Provide the [x, y] coordinate of the cell's center where the given text is located.  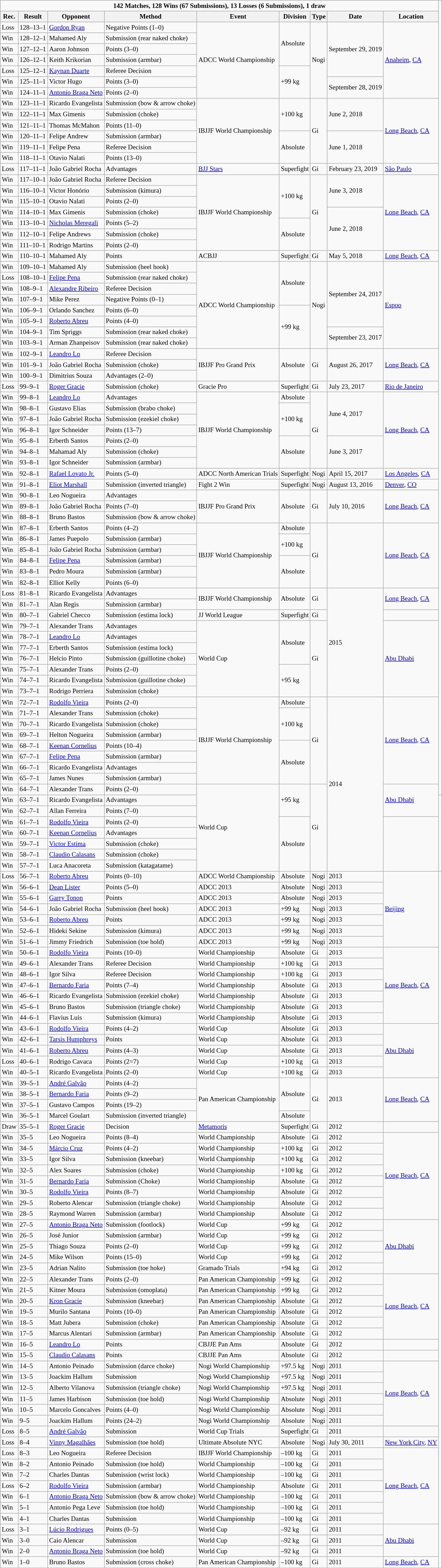
103–9–1 [33, 343]
Method [151, 17]
80–7–1 [33, 615]
5–1 [33, 1508]
97–8–1 [33, 419]
Opponent [76, 17]
ADCC North American Trials [238, 474]
+94 kg [295, 1268]
Felipe Andrews [76, 234]
9–5 [33, 1421]
117–10–1 [33, 180]
65–7–1 [33, 778]
Roberto Alencar [76, 1203]
Eliot Marshall [76, 485]
67–7–1 [33, 757]
6–1 [33, 1497]
2015 [355, 642]
96–8–1 [33, 430]
Vinny Magalhães [76, 1442]
78–7–1 [33, 637]
51–6–1 [33, 942]
Submission (toe hoke) [151, 1268]
81–8–1 [33, 593]
June 3, 2017 [355, 452]
São Paulo [411, 169]
30–5 [33, 1192]
July 23, 2017 [355, 387]
8–2 [33, 1464]
52–6–1 [33, 931]
101–9–1 [33, 365]
Submission (darce choke) [151, 1366]
Rec. [9, 17]
60–7–1 [33, 833]
63–7–1 [33, 800]
Helcio Pinto [76, 659]
122–11–1 [33, 115]
Rodrigo Perriera [76, 691]
Flavius Luis [76, 1018]
James Puepolo [76, 539]
Dimitrius Souza [76, 376]
Jimmy Friedrich [76, 942]
Points (0–10) [151, 877]
Type [319, 17]
Anaheim, CA [411, 60]
June 3, 2018 [355, 191]
Felipe Andrew [76, 136]
68–7–1 [33, 746]
Victor Hugo [76, 82]
55–6–1 [33, 898]
89–8–1 [33, 506]
13–5 [33, 1377]
125–12–1 [33, 71]
Fight 2 Win [238, 485]
71–7–1 [33, 713]
Garry Tonon [76, 898]
Event [238, 17]
July 30, 2011 [355, 1442]
April 15, 2017 [355, 474]
Rio de Janeiro [411, 387]
39–5–1 [33, 1083]
3–1 [33, 1529]
100–9–1 [33, 376]
Hideki Sekine [76, 931]
29–5 [33, 1203]
108–10–1 [33, 278]
15–5 [33, 1355]
46–6–1 [33, 996]
49–6–1 [33, 964]
6–2 [33, 1486]
107–9–1 [33, 300]
September 28, 2019 [355, 87]
Antonio Pega Leve [76, 1508]
Thiago Souza [76, 1247]
New York City, NY [411, 1442]
Pedro Moura [76, 572]
93–8–1 [33, 463]
Mike Perez [76, 300]
32–5 [33, 1170]
Victor Honório [76, 191]
35–5 [33, 1138]
102–9–1 [33, 354]
June 1, 2018 [355, 147]
Mahamad Aly [76, 452]
Allan Ferreira [76, 811]
Gustavo Campos [76, 1105]
Caio Alencar [76, 1540]
World Cup Trials [238, 1431]
119–11–1 [33, 147]
Lúcio Rodrigues [76, 1529]
Points (13–7) [151, 430]
91–8–1 [33, 485]
Submission (wrist lock) [151, 1475]
126–12–1 [33, 60]
Submission (brabo choke) [151, 408]
August 13, 2016 [355, 485]
Rodrigo Martins [76, 245]
25–5 [33, 1247]
57–7–1 [33, 866]
99–8–1 [33, 398]
Submission (cross choke) [151, 1562]
Luca Anacoreta [76, 866]
Advantages (2–0) [151, 376]
43–6–1 [33, 1029]
115–10–1 [33, 202]
Points (8–4) [151, 1138]
20–5 [33, 1301]
111–10–1 [33, 245]
123–11–1 [33, 104]
56–6–1 [33, 887]
76–7–1 [33, 659]
48–6–1 [33, 975]
Marcel Goulart [76, 1116]
106–9–1 [33, 310]
Alex Soares [76, 1170]
98–8–1 [33, 408]
45–6–1 [33, 1007]
Ultimate Absolute NYC [238, 1442]
Thomas McMahon [76, 126]
50–6–1 [33, 953]
36–5–1 [33, 1116]
62–7–1 [33, 811]
Mike Wilson [76, 1257]
Victor Estima [76, 844]
33–5 [33, 1159]
Result [33, 17]
ACBJJ [238, 256]
113–10–1 [33, 223]
7–2 [33, 1475]
May 5, 2018 [355, 256]
Division [295, 17]
26–5 [33, 1236]
86–8–1 [33, 539]
Negative Points (0–1) [151, 300]
August 26, 2017 [355, 365]
10–5 [33, 1410]
99–9–1 [33, 387]
88–8–1 [33, 517]
Denver, CO [411, 485]
Marcelo Goncalves [76, 1410]
Keith Krikorian [76, 60]
Beijing [411, 909]
Submission (katagatame) [151, 866]
23–5 [33, 1268]
Rafael Lovato Jr. [76, 474]
69–7–1 [33, 735]
128–12–1 [33, 38]
110–10–1 [33, 256]
Date [355, 17]
66–7–1 [33, 767]
Alexandre Ribeiro [76, 289]
Points (19–2) [151, 1105]
Gustavo Elias [76, 408]
Points (13–0) [151, 158]
94–8–1 [33, 452]
95–8–1 [33, 441]
104–9–1 [33, 332]
Points (15–0) [151, 1257]
Raymond Warren [76, 1214]
Decision [151, 1127]
85–8–1 [33, 550]
64–7–1 [33, 790]
September 29, 2019 [355, 49]
128–13–1 [33, 28]
54–6–1 [33, 909]
112–10–1 [33, 234]
42–6–1 [33, 1040]
Negative Points (1–0) [151, 28]
47–6–1 [33, 985]
Arman Zhanpeisov [76, 343]
56–7–1 [33, 877]
87–8–1 [33, 528]
September 24, 2017 [355, 294]
2–0 [33, 1551]
Tarsis Humphreys [76, 1040]
José Junior [76, 1236]
8–5 [33, 1431]
124–11–1 [33, 93]
31–5 [33, 1181]
12–5 [33, 1388]
Espoo [411, 305]
21–5 [33, 1290]
114–10–1 [33, 213]
84–8–1 [33, 561]
Alan Regis [76, 604]
18–5 [33, 1323]
September 23, 2017 [355, 338]
58–7–1 [33, 855]
Gracie Pro [238, 387]
2014 [355, 784]
Marcus Alentari [76, 1334]
22–5 [33, 1279]
July 10, 2016 [355, 506]
Kaynan Duarte [76, 71]
83–8–1 [33, 572]
Dean Lister [76, 887]
Points (0–5) [151, 1529]
Elliot Kelly [76, 583]
35–5–1 [33, 1127]
Rodrigo Cavaca [76, 1062]
105–9–1 [33, 321]
Murilo Santana [76, 1312]
17–5 [33, 1334]
James Nunes [76, 778]
28–5 [33, 1214]
118–11–1 [33, 158]
74–7–1 [33, 680]
81–7–1 [33, 604]
127–12–1 [33, 49]
Points (8–7) [151, 1192]
38–5–1 [33, 1094]
61–7–1 [33, 822]
Points (4–3) [151, 1051]
11–5 [33, 1399]
Submission (footlock) [151, 1225]
44–6–1 [33, 1018]
Submission (omoplata) [151, 1290]
72–7–1 [33, 702]
73–7–1 [33, 691]
3–0 [33, 1540]
June 4, 2017 [355, 414]
Points (5–2) [151, 223]
Points (7–4) [151, 985]
Los Angeles, CA [411, 474]
24–5 [33, 1257]
Metamoris [238, 1127]
Helton Nogueira [76, 735]
Gabriel Checco [76, 615]
116–10–1 [33, 191]
142 Matches, 128 Wins (67 Submissions), 13 Losses (6 Submissions), 1 draw [220, 6]
BJJ Stars [238, 169]
Gordon Ryan [76, 28]
117–11–1 [33, 169]
121–11–1 [33, 126]
8–3 [33, 1453]
125–11–1 [33, 82]
27–5 [33, 1225]
Orlando Sanchez [76, 310]
Aaron Johnson [76, 49]
Submission (Choke) [151, 1181]
Points (10–4) [151, 746]
92–8–1 [33, 474]
Alberto Vilanova [76, 1388]
34–5 [33, 1149]
40–6–1 [33, 1062]
108–9–1 [33, 289]
40–5–1 [33, 1072]
59–7–1 [33, 844]
Tim Spriggs [76, 332]
41–6–1 [33, 1051]
37–5–1 [33, 1105]
Adrian Nalito [76, 1268]
Points (9–2) [151, 1094]
120–11–1 [33, 136]
Location [411, 17]
Kron Gracie [76, 1301]
90–8–1 [33, 495]
79–7–1 [33, 626]
Draw [9, 1127]
Márcio Cruz [76, 1149]
75–7–1 [33, 670]
February 23, 2019 [355, 169]
Matt Jubera [76, 1323]
Points (2=7) [151, 1062]
109–10–1 [33, 267]
53–6–1 [33, 920]
4–1 [33, 1519]
16–5 [33, 1344]
1–0 [33, 1562]
Gramado Trials [238, 1268]
James Harbison [76, 1399]
Points (11–0) [151, 126]
Nicholas Meregali [76, 223]
14–5 [33, 1366]
70–7–1 [33, 724]
82–8–1 [33, 583]
Points (24–2) [151, 1421]
19–5 [33, 1312]
JJ World League [238, 615]
Kitner Moura [76, 1290]
77–7–1 [33, 648]
8–4 [33, 1442]
